Output the [X, Y] coordinate of the center of the cell containing the given text.  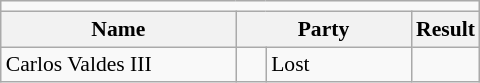
Name [118, 29]
Lost [338, 65]
Result [446, 29]
Party [324, 29]
Carlos Valdes III [118, 65]
